Locate the cell with the specified text and output its [x, y] center coordinate. 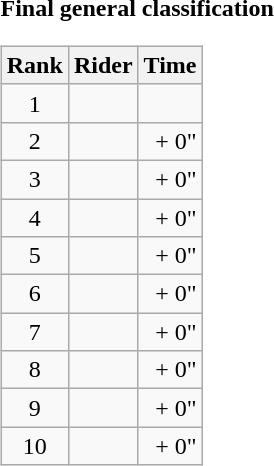
Time [170, 65]
3 [34, 179]
4 [34, 217]
Rank [34, 65]
Rider [103, 65]
1 [34, 103]
7 [34, 332]
2 [34, 141]
9 [34, 408]
6 [34, 294]
5 [34, 256]
8 [34, 370]
10 [34, 446]
